Search for the cell housing the specified text and yield its (x, y) center coordinate. 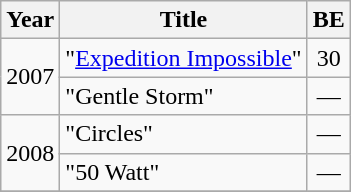
Year (30, 20)
Title (184, 20)
"Gentle Storm" (184, 96)
30 (328, 58)
2007 (30, 77)
BE (328, 20)
"Circles" (184, 134)
"Expedition Impossible" (184, 58)
"50 Watt" (184, 172)
2008 (30, 153)
